Find where the given text appears and provide that cell's center as (X, Y) coordinate. 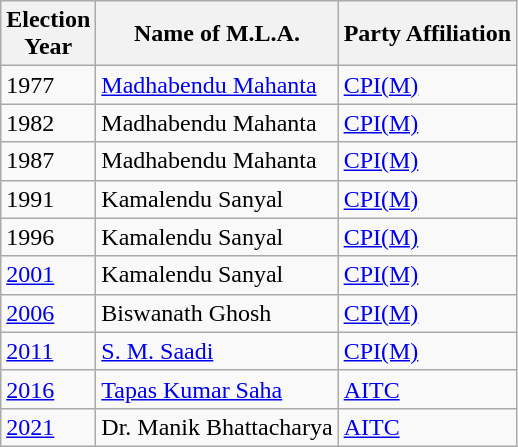
2006 (48, 313)
1982 (48, 123)
2021 (48, 427)
1991 (48, 199)
Name of M.L.A. (217, 34)
1977 (48, 85)
Election Year (48, 34)
Biswanath Ghosh (217, 313)
Party Affiliation (427, 34)
Tapas Kumar Saha (217, 389)
Dr. Manik Bhattacharya (217, 427)
S. M. Saadi (217, 351)
2016 (48, 389)
1987 (48, 161)
2001 (48, 275)
2011 (48, 351)
1996 (48, 237)
